Provide the (x, y) coordinate of the cell's center where the given text is located.  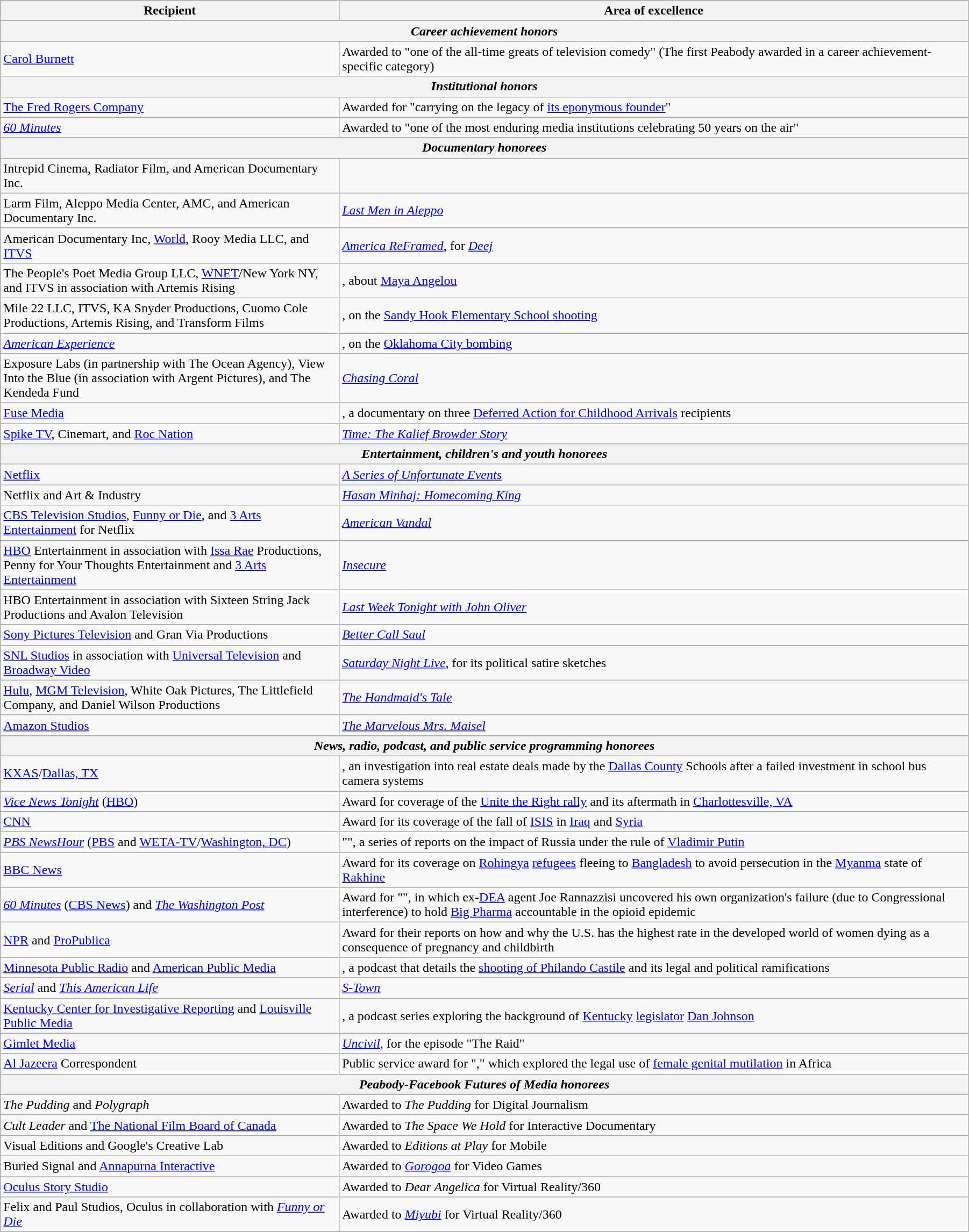
Career achievement honors (484, 31)
The Handmaid's Tale (654, 698)
American Experience (170, 343)
S-Town (654, 988)
Awarded to The Pudding for Digital Journalism (654, 1105)
Al Jazeera Correspondent (170, 1064)
Awarded to Editions at Play for Mobile (654, 1145)
"", a series of reports on the impact of Russia under the rule of Vladimir Putin (654, 842)
SNL Studios in association with Universal Television and Broadway Video (170, 662)
Oculus Story Studio (170, 1186)
Cult Leader and The National Film Board of Canada (170, 1125)
, on the Oklahoma City bombing (654, 343)
Awarded to Dear Angelica for Virtual Reality/360 (654, 1186)
Minnesota Public Radio and American Public Media (170, 968)
BBC News (170, 870)
Netflix (170, 475)
Sony Pictures Television and Gran Via Productions (170, 635)
Vice News Tonight (HBO) (170, 801)
The Pudding and Polygraph (170, 1105)
Felix and Paul Studios, Oculus in collaboration with Funny or Die (170, 1215)
Awarded to "one of the most enduring media institutions celebrating 50 years on the air" (654, 127)
Intrepid Cinema, Radiator Film, and American Documentary Inc. (170, 175)
Time: The Kalief Browder Story (654, 434)
Exposure Labs (in partnership with The Ocean Agency), View Into the Blue (in association with Argent Pictures), and The Kendeda Fund (170, 378)
KXAS/Dallas, TX (170, 773)
, about Maya Angelou (654, 281)
Carol Burnett (170, 59)
Buried Signal and Annapurna Interactive (170, 1166)
Area of excellence (654, 11)
60 Minutes (170, 127)
Public service award for "," which explored the legal use of female genital mutilation in Africa (654, 1064)
PBS NewsHour (PBS and WETA-TV/Washington, DC) (170, 842)
, a documentary on three Deferred Action for Childhood Arrivals recipients (654, 413)
CBS Television Studios, Funny or Die, and 3 Arts Entertainment for Netflix (170, 522)
Recipient (170, 11)
Spike TV, Cinemart, and Roc Nation (170, 434)
Awarded for "carrying on the legacy of its eponymous founder" (654, 107)
Award for its coverage on Rohingya refugees fleeing to Bangladesh to avoid persecution in the Myanma state of Rakhine (654, 870)
Last Week Tonight with John Oliver (654, 607)
Mile 22 LLC, ITVS, KA Snyder Productions, Cuomo Cole Productions, Artemis Rising, and Transform Films (170, 315)
Hulu, MGM Television, White Oak Pictures, The Littlefield Company, and Daniel Wilson Productions (170, 698)
Institutional honors (484, 87)
NPR and ProPublica (170, 940)
Better Call Saul (654, 635)
The Fred Rogers Company (170, 107)
The Marvelous Mrs. Maisel (654, 725)
Larm Film, Aleppo Media Center, AMC, and American Documentary Inc. (170, 211)
American Vandal (654, 522)
Documentary honorees (484, 148)
Gimlet Media (170, 1043)
, a podcast that details the shooting of Philando Castile and its legal and political ramifications (654, 968)
CNN (170, 822)
Saturday Night Live, for its political satire sketches (654, 662)
Kentucky Center for Investigative Reporting and Louisville Public Media (170, 1016)
Award for coverage of the Unite the Right rally and its aftermath in Charlottesville, VA (654, 801)
Amazon Studios (170, 725)
Serial and This American Life (170, 988)
Hasan Minhaj: Homecoming King (654, 495)
, on the Sandy Hook Elementary School shooting (654, 315)
Fuse Media (170, 413)
Awarded to Miyubi for Virtual Reality/360 (654, 1215)
, a podcast series exploring the background of Kentucky legislator Dan Johnson (654, 1016)
The People's Poet Media Group LLC, WNET/New York NY, and ITVS in association with Artemis Rising (170, 281)
Award for its coverage of the fall of ISIS in Iraq and Syria (654, 822)
America ReFramed, for Deej (654, 245)
A Series of Unfortunate Events (654, 475)
Awarded to Gorogoa for Video Games (654, 1166)
American Documentary Inc, World, Rooy Media LLC, and ITVS (170, 245)
, an investigation into real estate deals made by the Dallas County Schools after a failed investment in school bus camera systems (654, 773)
HBO Entertainment in association with Sixteen String Jack Productions and Avalon Television (170, 607)
Entertainment, children's and youth honorees (484, 454)
Peabody-Facebook Futures of Media honorees (484, 1084)
Awarded to The Space We Hold for Interactive Documentary (654, 1125)
Awarded to "one of the all-time greats of television comedy" (The first Peabody awarded in a career achievement-specific category) (654, 59)
Netflix and Art & Industry (170, 495)
60 Minutes (CBS News) and The Washington Post (170, 905)
HBO Entertainment in association with Issa Rae Productions, Penny for Your Thoughts Entertainment and 3 Arts Entertainment (170, 565)
Chasing Coral (654, 378)
Insecure (654, 565)
News, radio, podcast, and public service programming honorees (484, 746)
Last Men in Aleppo (654, 211)
Visual Editions and Google's Creative Lab (170, 1145)
Uncivil, for the episode "The Raid" (654, 1043)
